Pinpoint the cell where the given text exists, returning its [X, Y] midpoint coordinate. 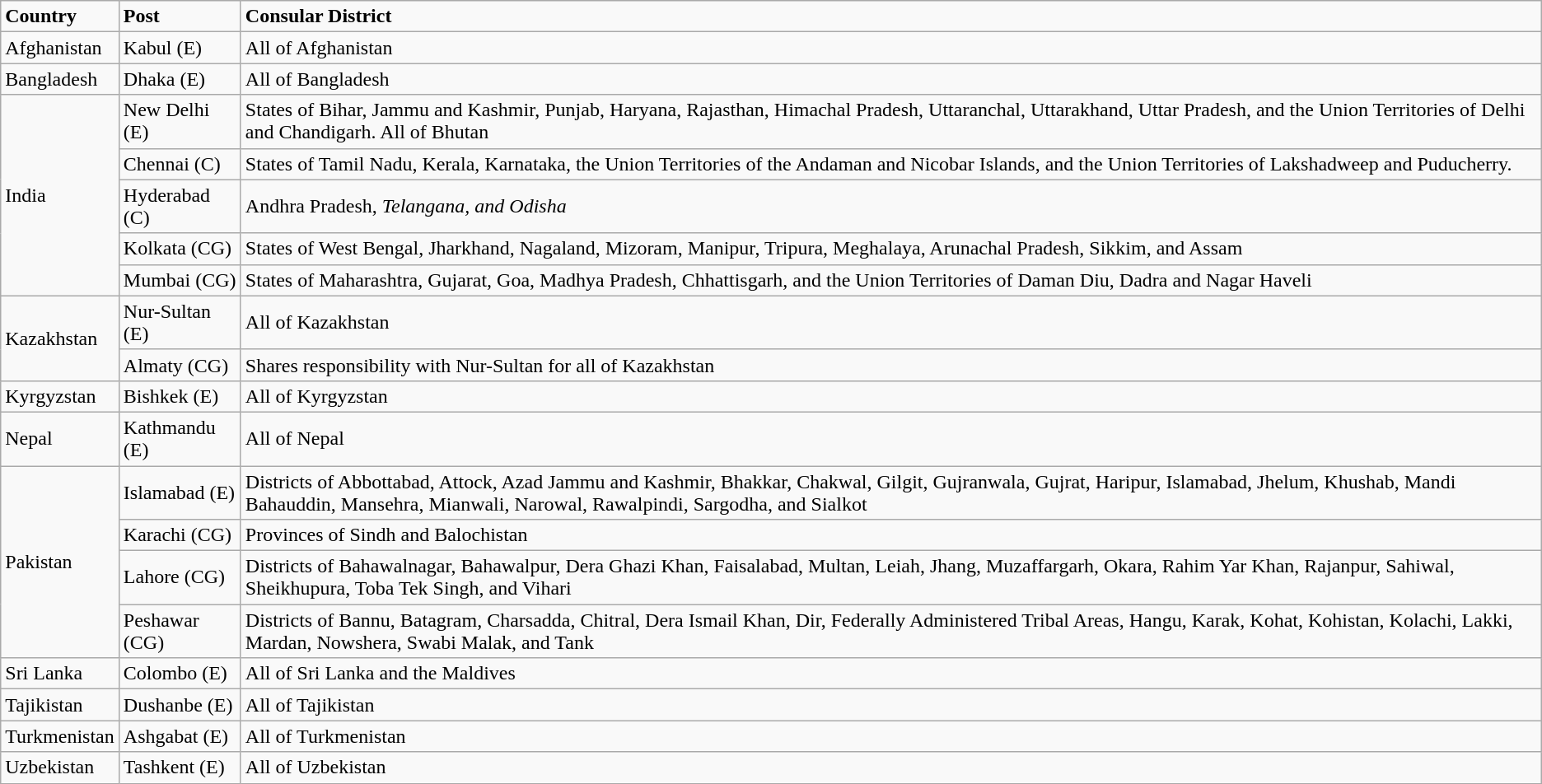
Provinces of Sindh and Balochistan [891, 535]
Islamabad (E) [180, 492]
Pakistan [60, 562]
Kathmandu (E) [180, 438]
Kabul (E) [180, 48]
Uzbekistan [60, 768]
All of Nepal [891, 438]
Dhaka (E) [180, 79]
Chennai (C) [180, 164]
Lahore (CG) [180, 578]
All of Afghanistan [891, 48]
All of Bangladesh [891, 79]
Nur-Sultan (E) [180, 323]
Tashkent (E) [180, 768]
Colombo (E) [180, 674]
Karachi (CG) [180, 535]
All of Uzbekistan [891, 768]
Peshawar (CG) [180, 631]
Kolkata (CG) [180, 249]
All of Kyrgyzstan [891, 396]
Country [60, 16]
Andhra Pradesh, Telangana, and Odisha [891, 206]
All of Sri Lanka and the Maldives [891, 674]
New Delhi (E) [180, 122]
States of West Bengal, Jharkhand, Nagaland, Mizoram, Manipur, Tripura, Meghalaya, Arunachal Pradesh, Sikkim, and Assam [891, 249]
Dushanbe (E) [180, 705]
All of Tajikistan [891, 705]
Tajikistan [60, 705]
Mumbai (CG) [180, 280]
Afghanistan [60, 48]
Ashgabat (E) [180, 736]
All of Kazakhstan [891, 323]
India [60, 195]
Hyderabad (C) [180, 206]
Sri Lanka [60, 674]
Shares responsibility with Nur-Sultan for all of Kazakhstan [891, 365]
Post [180, 16]
All of Turkmenistan [891, 736]
Kazakhstan [60, 338]
Bangladesh [60, 79]
Bishkek (E) [180, 396]
Almaty (CG) [180, 365]
Nepal [60, 438]
States of Maharashtra, Gujarat, Goa, Madhya Pradesh, Chhattisgarh, and the Union Territories of Daman Diu, Dadra and Nagar Haveli [891, 280]
Consular District [891, 16]
Turkmenistan [60, 736]
Kyrgyzstan [60, 396]
